Find where the given text appears and provide that cell's center as (X, Y) coordinate. 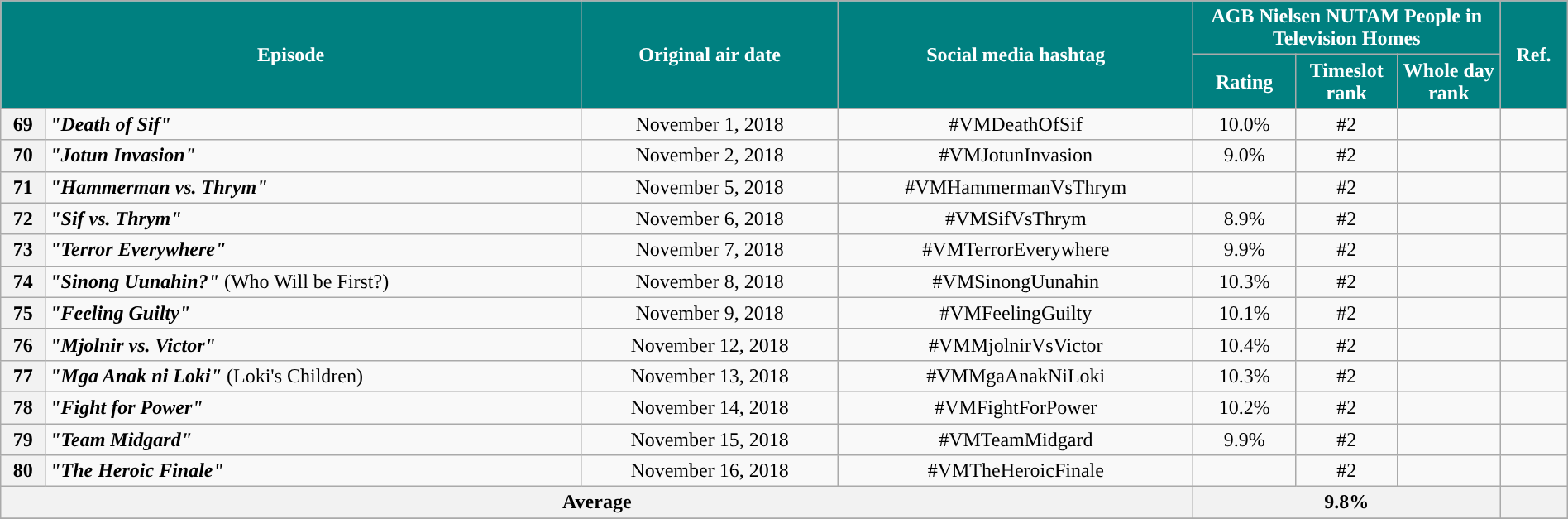
8.9% (1245, 219)
"Mjolnir vs. Victor" (313, 344)
"Team Midgard" (313, 440)
#VMMjolnirVsVictor (1016, 344)
#VMDeathOfSif (1016, 124)
"Sinong Uunahin?" (Who Will be First?) (313, 281)
November 13, 2018 (710, 376)
Whole dayrank (1449, 81)
Average (597, 502)
"Terror Everywhere" (313, 250)
9.0% (1245, 156)
November 6, 2018 (710, 219)
Rating (1245, 81)
74 (23, 281)
November 15, 2018 (710, 440)
#VMSinongUunahin (1016, 281)
#VMTeamMidgard (1016, 440)
#VMSifVsThrym (1016, 219)
#VMMgaAnakNiLoki (1016, 376)
November 16, 2018 (710, 471)
"Feeling Guilty" (313, 313)
AGB Nielsen NUTAM People in Television Homes (1346, 28)
70 (23, 156)
"Hammerman vs. Thrym" (313, 187)
75 (23, 313)
"The Heroic Finale" (313, 471)
November 12, 2018 (710, 344)
#VMFeelingGuilty (1016, 313)
71 (23, 187)
Episode (291, 55)
#VMJotunInvasion (1016, 156)
73 (23, 250)
78 (23, 407)
"Mga Anak ni Loki" (Loki's Children) (313, 376)
#VMHammermanVsThrym (1016, 187)
November 1, 2018 (710, 124)
72 (23, 219)
10.2% (1245, 407)
November 14, 2018 (710, 407)
Ref. (1534, 55)
#VMFightForPower (1016, 407)
November 7, 2018 (710, 250)
76 (23, 344)
Original air date (710, 55)
"Death of Sif" (313, 124)
November 2, 2018 (710, 156)
77 (23, 376)
#VMTerrorEverywhere (1016, 250)
Timeslotrank (1346, 81)
10.4% (1245, 344)
10.1% (1245, 313)
9.8% (1346, 502)
Social media hashtag (1016, 55)
10.0% (1245, 124)
"Fight for Power" (313, 407)
November 8, 2018 (710, 281)
"Sif vs. Thrym" (313, 219)
November 5, 2018 (710, 187)
79 (23, 440)
80 (23, 471)
November 9, 2018 (710, 313)
"Jotun Invasion" (313, 156)
69 (23, 124)
#VMTheHeroicFinale (1016, 471)
